Capture the cell that displays the provided text and extract its (X, Y) central coordinate. 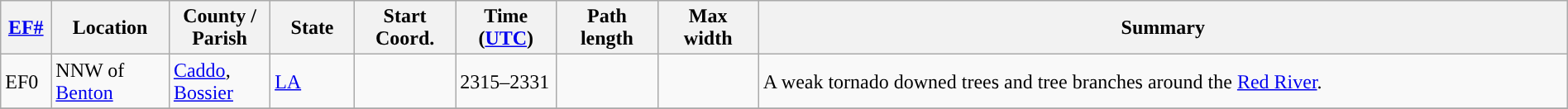
Location (111, 28)
EF0 (26, 81)
County / Parish (219, 28)
Path length (607, 28)
LA (313, 81)
Start Coord. (404, 28)
Max width (708, 28)
EF# (26, 28)
NNW of Benton (111, 81)
Summary (1163, 28)
Caddo, Bossier (219, 81)
A weak tornado downed trees and tree branches around the Red River. (1163, 81)
2315–2331 (506, 81)
State (313, 28)
Time (UTC) (506, 28)
